Locate the cell with the specified text and output its [x, y] center coordinate. 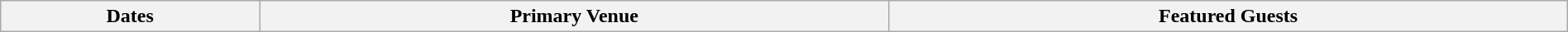
Featured Guests [1228, 16]
Dates [131, 16]
Primary Venue [574, 16]
